Search for the cell housing the specified text and yield its (x, y) center coordinate. 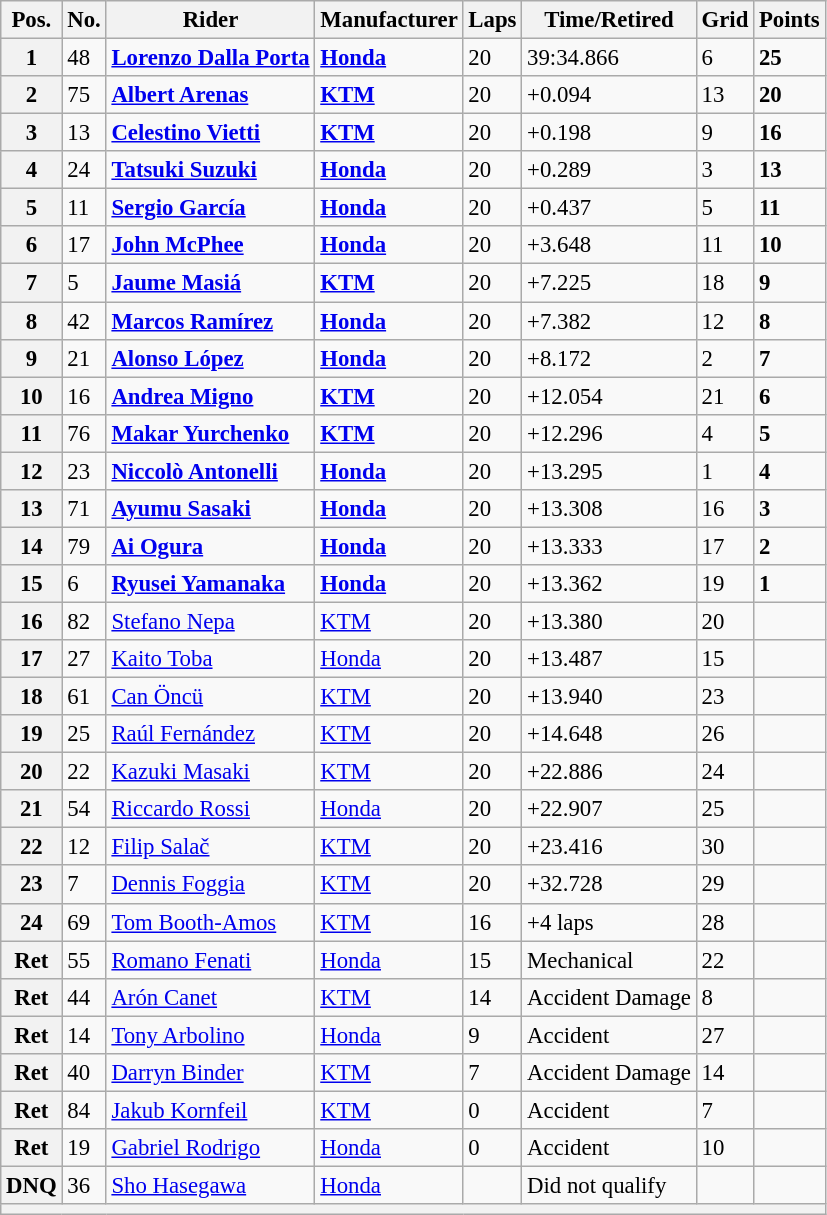
Sergio García (210, 208)
61 (84, 697)
+22.907 (609, 809)
+7.225 (609, 283)
29 (724, 885)
Rider (210, 20)
Jaume Masiá (210, 283)
Points (790, 20)
Makar Yurchenko (210, 433)
+13.333 (609, 546)
40 (84, 1073)
Stefano Nepa (210, 621)
Filip Salač (210, 847)
John McPhee (210, 245)
Jakub Kornfeil (210, 1110)
Riccardo Rossi (210, 809)
55 (84, 960)
+3.648 (609, 245)
Lorenzo Dalla Porta (210, 58)
82 (84, 621)
Dennis Foggia (210, 885)
Laps (492, 20)
+13.308 (609, 509)
69 (84, 922)
Grid (724, 20)
+13.295 (609, 471)
26 (724, 734)
+0.198 (609, 133)
28 (724, 922)
+13.940 (609, 697)
Marcos Ramírez (210, 321)
39:34.866 (609, 58)
42 (84, 321)
54 (84, 809)
75 (84, 95)
44 (84, 997)
Manufacturer (389, 20)
+23.416 (609, 847)
Sho Hasegawa (210, 1185)
Romano Fenati (210, 960)
+12.296 (609, 433)
48 (84, 58)
Tony Arbolino (210, 1035)
+0.289 (609, 170)
Did not qualify (609, 1185)
+32.728 (609, 885)
Tatsuki Suzuki (210, 170)
+12.054 (609, 396)
Pos. (32, 20)
84 (84, 1110)
30 (724, 847)
Gabriel Rodrigo (210, 1148)
79 (84, 546)
Time/Retired (609, 20)
Raúl Fernández (210, 734)
+13.362 (609, 584)
36 (84, 1185)
Andrea Migno (210, 396)
Ai Ogura (210, 546)
+7.382 (609, 321)
+0.094 (609, 95)
76 (84, 433)
Tom Booth-Amos (210, 922)
+8.172 (609, 358)
+14.648 (609, 734)
Niccolò Antonelli (210, 471)
Ayumu Sasaki (210, 509)
+0.437 (609, 208)
DNQ (32, 1185)
No. (84, 20)
Kazuki Masaki (210, 772)
+4 laps (609, 922)
+13.380 (609, 621)
Darryn Binder (210, 1073)
Arón Canet (210, 997)
Albert Arenas (210, 95)
71 (84, 509)
Alonso López (210, 358)
Mechanical (609, 960)
Ryusei Yamanaka (210, 584)
Can Öncü (210, 697)
Celestino Vietti (210, 133)
Kaito Toba (210, 659)
+22.886 (609, 772)
+13.487 (609, 659)
